Identify which cell holds the provided text, then report its [x, y] central coordinate. 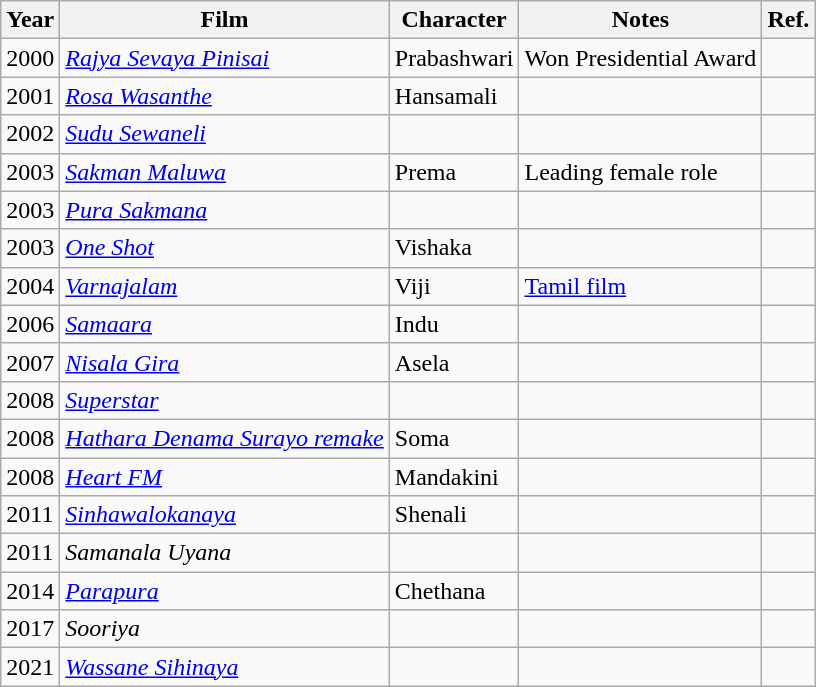
Rosa Wasanthe [224, 96]
Wassane Sihinaya [224, 667]
Mandakini [454, 477]
Sinhawalokanaya [224, 515]
Varnajalam [224, 286]
Won Presidential Award [640, 58]
Character [454, 20]
2002 [30, 134]
Chethana [454, 591]
Heart FM [224, 477]
Rajya Sevaya Pinisai [224, 58]
Leading female role [640, 172]
Year [30, 20]
Soma [454, 438]
2014 [30, 591]
Indu [454, 324]
Samaara [224, 324]
Shenali [454, 515]
Nisala Gira [224, 362]
Viji [454, 286]
One Shot [224, 248]
Vishaka [454, 248]
2001 [30, 96]
2017 [30, 629]
Parapura [224, 591]
Hathara Denama Surayo remake [224, 438]
2006 [30, 324]
Superstar [224, 400]
Sooriya [224, 629]
Samanala Uyana [224, 553]
2007 [30, 362]
Notes [640, 20]
Sakman Maluwa [224, 172]
2021 [30, 667]
Pura Sakmana [224, 210]
2000 [30, 58]
Film [224, 20]
Hansamali [454, 96]
2004 [30, 286]
Sudu Sewaneli [224, 134]
Ref. [788, 20]
Asela [454, 362]
Prabashwari [454, 58]
Prema [454, 172]
Tamil film [640, 286]
